Search for the cell housing the specified text and yield its [X, Y] center coordinate. 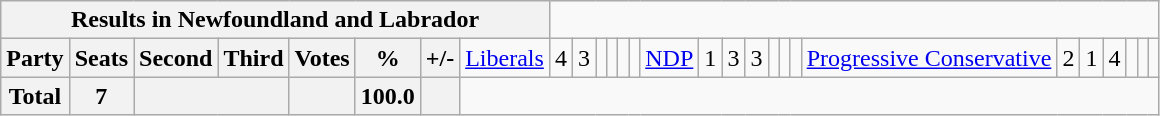
% [388, 58]
+/- [440, 58]
Third [254, 58]
Liberals [505, 58]
Party [35, 58]
Second [176, 58]
2 [1068, 58]
100.0 [388, 96]
Results in Newfoundland and Labrador [276, 20]
Progressive Conservative [929, 58]
Total [35, 96]
Seats [101, 58]
NDP [670, 58]
Votes [322, 58]
7 [101, 96]
